Find where the given text appears and provide that cell's center as [x, y] coordinate. 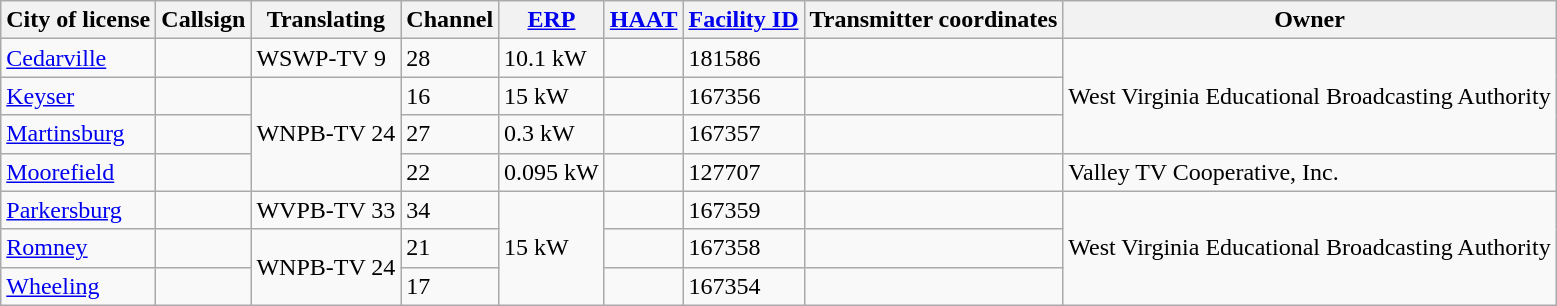
Parkersburg [78, 210]
Romney [78, 248]
Owner [1310, 20]
Martinsburg [78, 134]
167359 [744, 210]
10.1 kW [552, 58]
16 [450, 96]
27 [450, 134]
City of license [78, 20]
Translating [326, 20]
28 [450, 58]
167354 [744, 286]
Callsign [204, 20]
Facility ID [744, 20]
Wheeling [78, 286]
WVPB-TV 33 [326, 210]
127707 [744, 172]
21 [450, 248]
Valley TV Cooperative, Inc. [1310, 172]
17 [450, 286]
Transmitter coordinates [934, 20]
HAAT [644, 20]
Channel [450, 20]
Cedarville [78, 58]
Keyser [78, 96]
167358 [744, 248]
167356 [744, 96]
WSWP-TV 9 [326, 58]
0.095 kW [552, 172]
167357 [744, 134]
22 [450, 172]
ERP [552, 20]
0.3 kW [552, 134]
Moorefield [78, 172]
181586 [744, 58]
34 [450, 210]
